Return the [x, y] coordinate for the center point of the cell that contains the specified text.  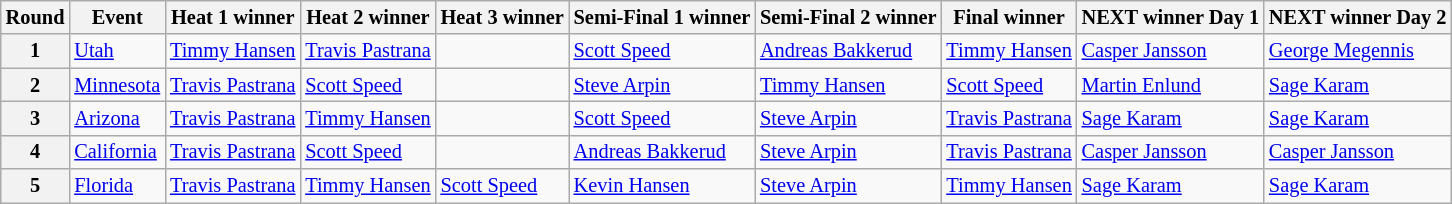
Utah [117, 51]
Kevin Hansen [662, 186]
Heat 3 winner [502, 17]
Semi-Final 1 winner [662, 17]
George Megennis [1358, 51]
1 [36, 51]
Florida [117, 186]
Semi-Final 2 winner [848, 17]
2 [36, 85]
Arizona [117, 118]
Minnesota [117, 85]
Event [117, 17]
5 [36, 186]
Round [36, 17]
NEXT winner Day 1 [1170, 17]
Heat 2 winner [368, 17]
Heat 1 winner [232, 17]
Martin Enlund [1170, 85]
California [117, 152]
Final winner [1008, 17]
4 [36, 152]
NEXT winner Day 2 [1358, 17]
3 [36, 118]
